Extract the (x, y) coordinate from the center of the cell holding the provided text.  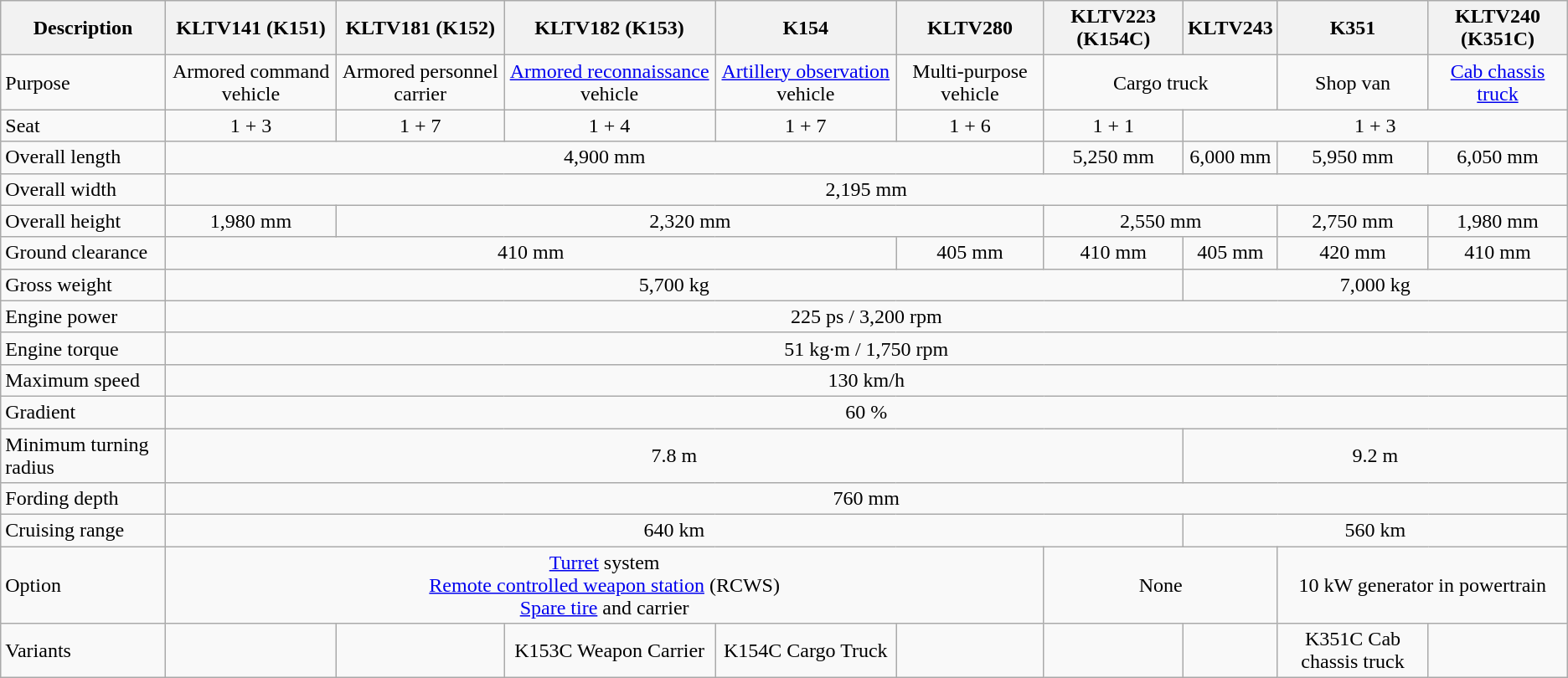
Shop van (1352, 82)
420 mm (1352, 253)
Cargo truck (1161, 82)
Gradient (84, 412)
Option (84, 585)
KLTV243 (1230, 28)
6,000 mm (1230, 157)
Variants (84, 651)
Multi-purpose vehicle (970, 82)
Overall length (84, 157)
Overall width (84, 189)
2,195 mm (866, 189)
Description (84, 28)
10 kW generator in powertrain (1422, 585)
51 kg·m / 1,750 rpm (866, 348)
Seat (84, 126)
5,700 kg (673, 285)
K154C Cargo Truck (806, 651)
Ground clearance (84, 253)
Gross weight (84, 285)
2,750 mm (1352, 221)
Armored reconnaissance vehicle (610, 82)
2,320 mm (690, 221)
225 ps / 3,200 rpm (866, 316)
K351C Cab chassis truck (1352, 651)
640 km (673, 531)
1 + 4 (610, 126)
Turret system Remote controlled weapon station (RCWS) Spare tire and carrier (605, 585)
K351 (1352, 28)
Engine power (84, 316)
K154 (806, 28)
KLTV181 (K152) (420, 28)
Maximum speed (84, 380)
Minimum turning radius (84, 455)
9.2 m (1375, 455)
KLTV182 (K153) (610, 28)
4,900 mm (605, 157)
Artillery observation vehicle (806, 82)
KLTV141 (K151) (250, 28)
Fording depth (84, 499)
Armored command vehicle (250, 82)
7,000 kg (1375, 285)
KLTV223 (K154C) (1113, 28)
None (1161, 585)
6,050 mm (1498, 157)
760 mm (866, 499)
1 + 6 (970, 126)
5,250 mm (1113, 157)
60 % (866, 412)
Cab chassis truck (1498, 82)
5,950 mm (1352, 157)
KLTV280 (970, 28)
Overall height (84, 221)
7.8 m (673, 455)
130 km/h (866, 380)
Engine torque (84, 348)
KLTV240 (K351C) (1498, 28)
K153C Weapon Carrier (610, 651)
1 + 1 (1113, 126)
2,550 mm (1161, 221)
Purpose (84, 82)
Cruising range (84, 531)
Armored personnel carrier (420, 82)
560 km (1375, 531)
